Search for the cell housing the specified text and yield its (X, Y) center coordinate. 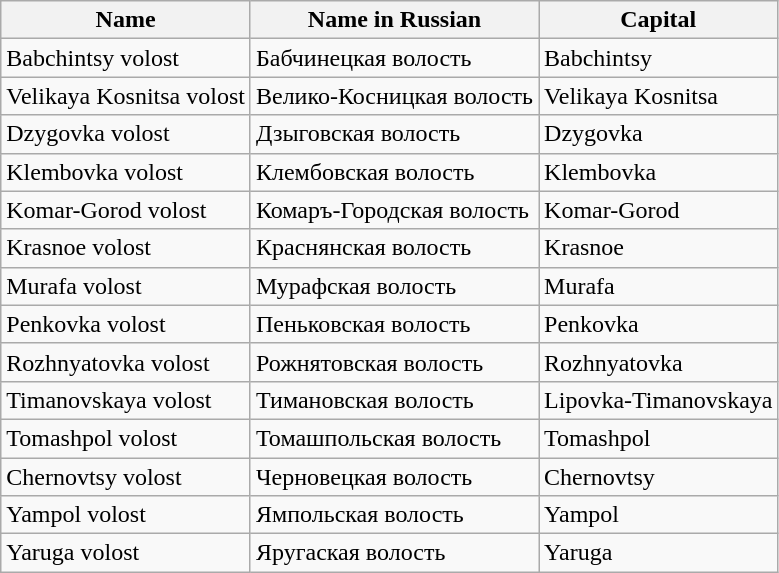
Yaruga volost (126, 553)
Penkovka volost (126, 324)
Черновецкая волость (394, 477)
Timanovskaya volost (126, 400)
Komar-Gorod volost (126, 210)
Рожнятовская волость (394, 362)
Murafa volost (126, 286)
Ямпольская волость (394, 515)
Yampol (658, 515)
Murafa (658, 286)
Krasnoe volost (126, 248)
Velikaya Kosnitsa (658, 96)
Klembovka (658, 172)
Rozhnyatovka (658, 362)
Бабчинецкая волость (394, 58)
Chernovtsy (658, 477)
Тимановская волость (394, 400)
Name (126, 20)
Klembovka volost (126, 172)
Chernovtsy volost (126, 477)
Клембовская волость (394, 172)
Велико-Косницкая волость (394, 96)
Томашпольская волость (394, 438)
Dzygovka (658, 134)
Яругаская волость (394, 553)
Lipovka-Timanovskaya (658, 400)
Rozhnyatovka volost (126, 362)
Penkovka (658, 324)
Дзыговская волость (394, 134)
Babchintsy (658, 58)
Tomashpol volost (126, 438)
Komar-Gorod (658, 210)
Name in Russian (394, 20)
Yampol volost (126, 515)
Мурафская волость (394, 286)
Velikaya Kosnitsa volost (126, 96)
Dzygovka volost (126, 134)
Комаръ-Городская волость (394, 210)
Babchintsy volost (126, 58)
Capital (658, 20)
Пеньковская волость (394, 324)
Yaruga (658, 553)
Krasnoe (658, 248)
Tomashpol (658, 438)
Краснянская волость (394, 248)
